For the text-containing cell, return its midpoint in [X, Y] coordinate format. 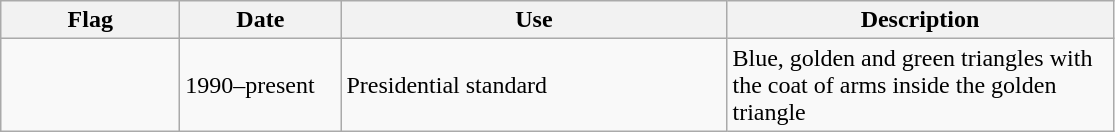
Date [260, 20]
Description [920, 20]
1990–present [260, 85]
Use [534, 20]
Presidential standard [534, 85]
Flag [90, 20]
Blue, golden and green triangles with the coat of arms inside the golden triangle [920, 85]
